Locate the cell with the specified text and output its [x, y] center coordinate. 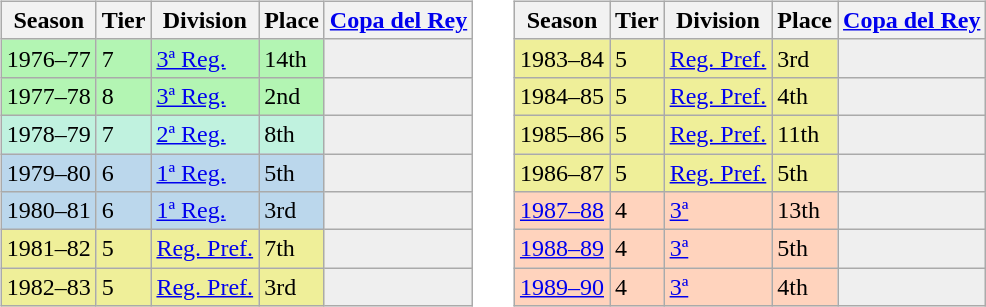
1982–83 [48, 287]
1983–84 [562, 58]
2ª Reg. [205, 134]
1986–87 [562, 173]
7th [292, 249]
1988–89 [562, 249]
1981–82 [48, 249]
1978–79 [48, 134]
1976–77 [48, 58]
1979–80 [48, 173]
1989–90 [562, 287]
1985–86 [562, 134]
13th [805, 211]
11th [805, 134]
8th [292, 134]
1980–81 [48, 211]
2nd [292, 96]
14th [292, 58]
8 [124, 96]
1987–88 [562, 211]
1984–85 [562, 96]
1977–78 [48, 96]
